Capture the cell that displays the provided text and extract its (x, y) central coordinate. 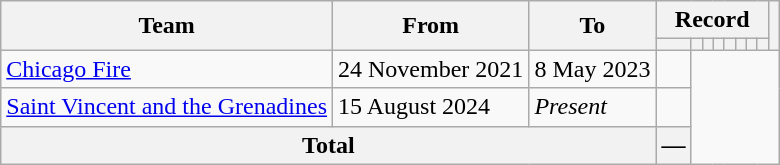
Saint Vincent and the Grenadines (167, 107)
15 August 2024 (431, 107)
8 May 2023 (592, 69)
Chicago Fire (167, 69)
24 November 2021 (431, 69)
From (431, 26)
Record (712, 20)
Present (592, 107)
— (674, 145)
Team (167, 26)
Total (328, 145)
To (592, 26)
